Pinpoint the cell where the given text exists, returning its [x, y] midpoint coordinate. 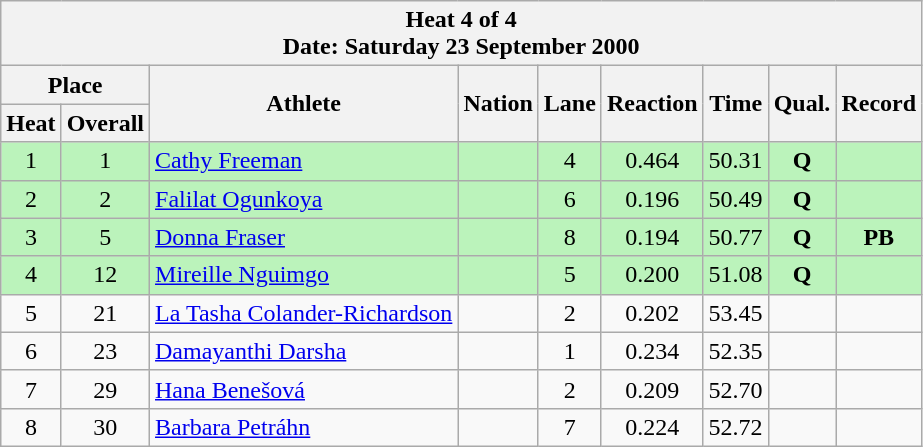
Damayanthi Darsha [304, 351]
52.70 [736, 389]
Heat 4 of 4 Date: Saturday 23 September 2000 [462, 34]
50.49 [736, 199]
52.72 [736, 427]
29 [105, 389]
Heat [31, 123]
Qual. [802, 104]
12 [105, 275]
0.224 [652, 427]
21 [105, 313]
Reaction [652, 104]
52.35 [736, 351]
Place [76, 85]
23 [105, 351]
0.200 [652, 275]
30 [105, 427]
Lane [570, 104]
50.31 [736, 161]
0.194 [652, 237]
53.45 [736, 313]
0.464 [652, 161]
Cathy Freeman [304, 161]
Hana Benešová [304, 389]
Falilat Ogunkoya [304, 199]
Barbara Petráhn [304, 427]
Overall [105, 123]
0.209 [652, 389]
0.234 [652, 351]
Mireille Nguimgo [304, 275]
Donna Fraser [304, 237]
3 [31, 237]
Record [879, 104]
51.08 [736, 275]
0.196 [652, 199]
0.202 [652, 313]
Athlete [304, 104]
La Tasha Colander-Richardson [304, 313]
50.77 [736, 237]
Nation [498, 104]
Time [736, 104]
PB [879, 237]
